Provide the (X, Y) coordinate of the cell's center where the given text is located.  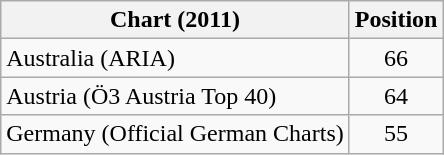
64 (396, 96)
Austria (Ö3 Austria Top 40) (175, 96)
Position (396, 20)
Chart (2011) (175, 20)
55 (396, 134)
Germany (Official German Charts) (175, 134)
66 (396, 58)
Australia (ARIA) (175, 58)
